For the text-containing cell, return its midpoint in (x, y) coordinate format. 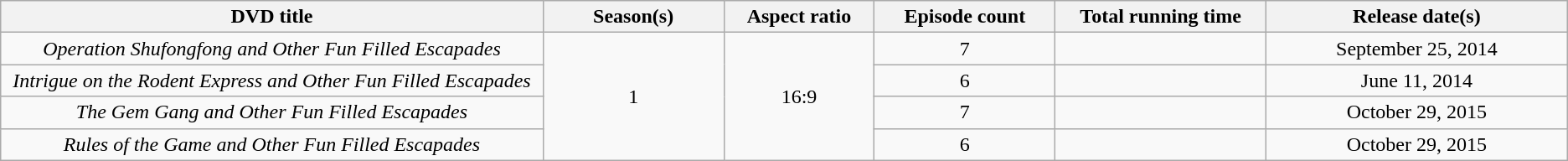
Operation Shufongfong and Other Fun Filled Escapades (271, 49)
The Gem Gang and Other Fun Filled Escapades (271, 112)
September 25, 2014 (1416, 49)
Season(s) (633, 17)
1 (633, 96)
Rules of the Game and Other Fun Filled Escapades (271, 144)
June 11, 2014 (1416, 80)
Intrigue on the Rodent Express and Other Fun Filled Escapades (271, 80)
Episode count (965, 17)
Aspect ratio (799, 17)
Total running time (1161, 17)
Release date(s) (1416, 17)
DVD title (271, 17)
16:9 (799, 96)
